Determine the [x, y] coordinate at the center of the cell enclosing the given text.  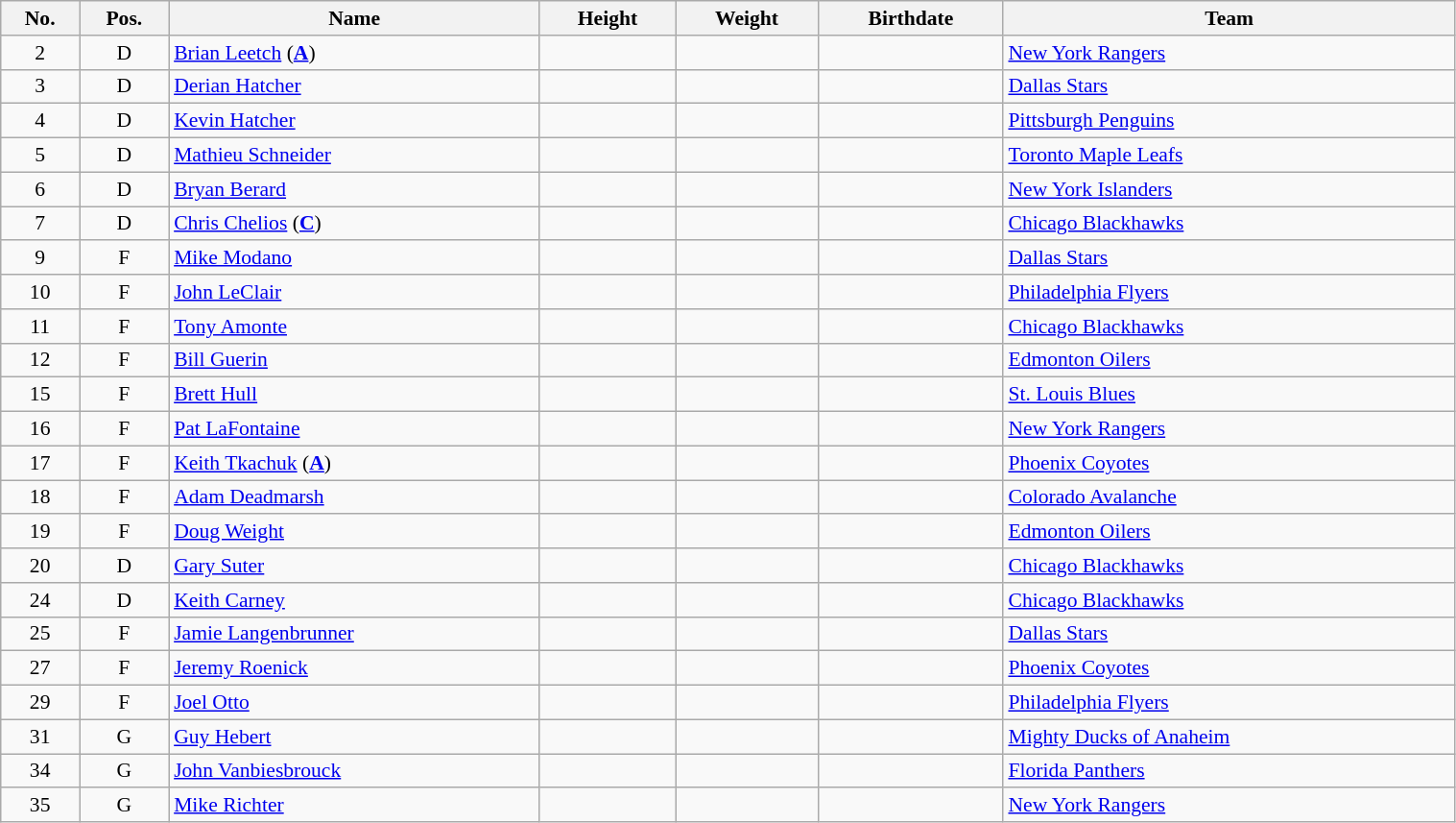
Doug Weight [354, 532]
6 [40, 189]
Bill Guerin [354, 360]
Florida Panthers [1229, 771]
Brett Hull [354, 395]
Joel Otto [354, 703]
St. Louis Blues [1229, 395]
Weight [747, 18]
New York Islanders [1229, 189]
Height [608, 18]
No. [40, 18]
10 [40, 292]
Team [1229, 18]
Colorado Avalanche [1229, 497]
Mighty Ducks of Anaheim [1229, 737]
Bryan Berard [354, 189]
24 [40, 600]
Derian Hatcher [354, 86]
Chris Chelios (C) [354, 224]
3 [40, 86]
7 [40, 224]
Kevin Hatcher [354, 121]
Tony Amonte [354, 327]
11 [40, 327]
Gary Suter [354, 566]
25 [40, 634]
Pittsburgh Penguins [1229, 121]
12 [40, 360]
15 [40, 395]
29 [40, 703]
Jeremy Roenick [354, 668]
Keith Carney [354, 600]
9 [40, 258]
Name [354, 18]
16 [40, 429]
19 [40, 532]
Pat LaFontaine [354, 429]
John Vanbiesbrouck [354, 771]
35 [40, 806]
4 [40, 121]
Pos. [125, 18]
John LeClair [354, 292]
17 [40, 463]
Mike Modano [354, 258]
Adam Deadmarsh [354, 497]
Brian Leetch (A) [354, 53]
Jamie Langenbrunner [354, 634]
Keith Tkachuk (A) [354, 463]
5 [40, 156]
2 [40, 53]
Birthdate [910, 18]
Toronto Maple Leafs [1229, 156]
18 [40, 497]
Mike Richter [354, 806]
27 [40, 668]
34 [40, 771]
Guy Hebert [354, 737]
20 [40, 566]
31 [40, 737]
Mathieu Schneider [354, 156]
